Scan for the cell matching the given text and deliver its [x, y] coordinate at center. 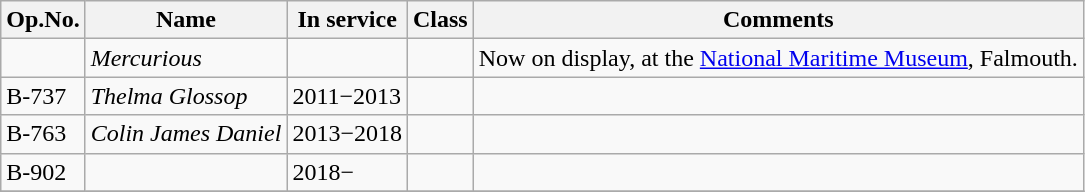
2018− [348, 172]
B-902 [43, 172]
Colin James Daniel [186, 134]
In service [348, 20]
Name [186, 20]
Op.No. [43, 20]
Now on display, at the National Maritime Museum, Falmouth. [778, 58]
B-763 [43, 134]
Mercurious [186, 58]
2013−2018 [348, 134]
Class [440, 20]
Thelma Glossop [186, 96]
Comments [778, 20]
B-737 [43, 96]
2011−2013 [348, 96]
